Capture the cell that displays the provided text and extract its (x, y) central coordinate. 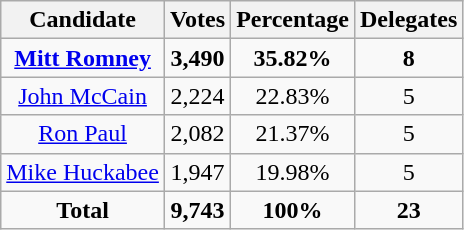
9,743 (197, 210)
21.37% (293, 134)
Candidate (83, 20)
Mitt Romney (83, 58)
Ron Paul (83, 134)
Delegates (408, 20)
John McCain (83, 96)
8 (408, 58)
23 (408, 210)
Total (83, 210)
3,490 (197, 58)
Mike Huckabee (83, 172)
100% (293, 210)
Percentage (293, 20)
1,947 (197, 172)
2,082 (197, 134)
2,224 (197, 96)
19.98% (293, 172)
Votes (197, 20)
35.82% (293, 58)
22.83% (293, 96)
